Scan for the cell matching the given text and deliver its (x, y) coordinate at center. 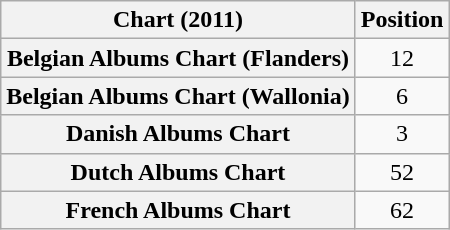
52 (402, 172)
Belgian Albums Chart (Flanders) (178, 58)
Dutch Albums Chart (178, 172)
12 (402, 58)
Danish Albums Chart (178, 134)
3 (402, 134)
6 (402, 96)
French Albums Chart (178, 210)
Belgian Albums Chart (Wallonia) (178, 96)
Chart (2011) (178, 20)
62 (402, 210)
Position (402, 20)
